Return the (X, Y) coordinate for the center point of the cell that contains the specified text.  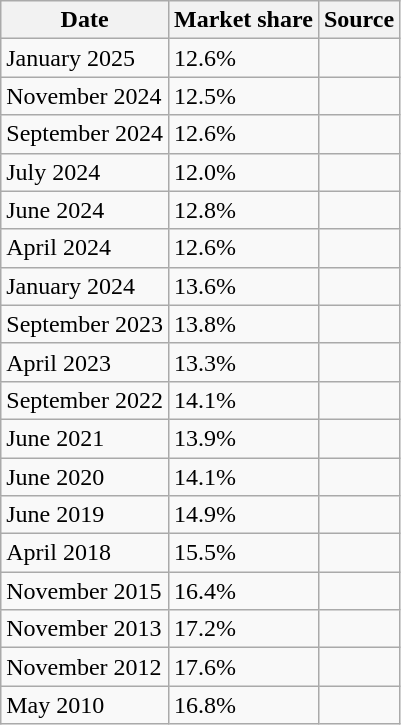
September 2024 (85, 134)
Date (85, 20)
June 2021 (85, 438)
January 2025 (85, 58)
April 2023 (85, 362)
April 2018 (85, 553)
November 2013 (85, 629)
12.5% (243, 96)
April 2024 (85, 248)
16.8% (243, 705)
November 2012 (85, 667)
13.9% (243, 438)
June 2019 (85, 515)
June 2020 (85, 477)
September 2022 (85, 400)
July 2024 (85, 172)
November 2024 (85, 96)
November 2015 (85, 591)
17.6% (243, 667)
17.2% (243, 629)
Source (358, 20)
12.8% (243, 210)
13.8% (243, 324)
14.9% (243, 515)
16.4% (243, 591)
September 2023 (85, 324)
January 2024 (85, 286)
June 2024 (85, 210)
12.0% (243, 172)
13.3% (243, 362)
15.5% (243, 553)
Market share (243, 20)
13.6% (243, 286)
May 2010 (85, 705)
